Search for the cell housing the specified text and yield its (x, y) center coordinate. 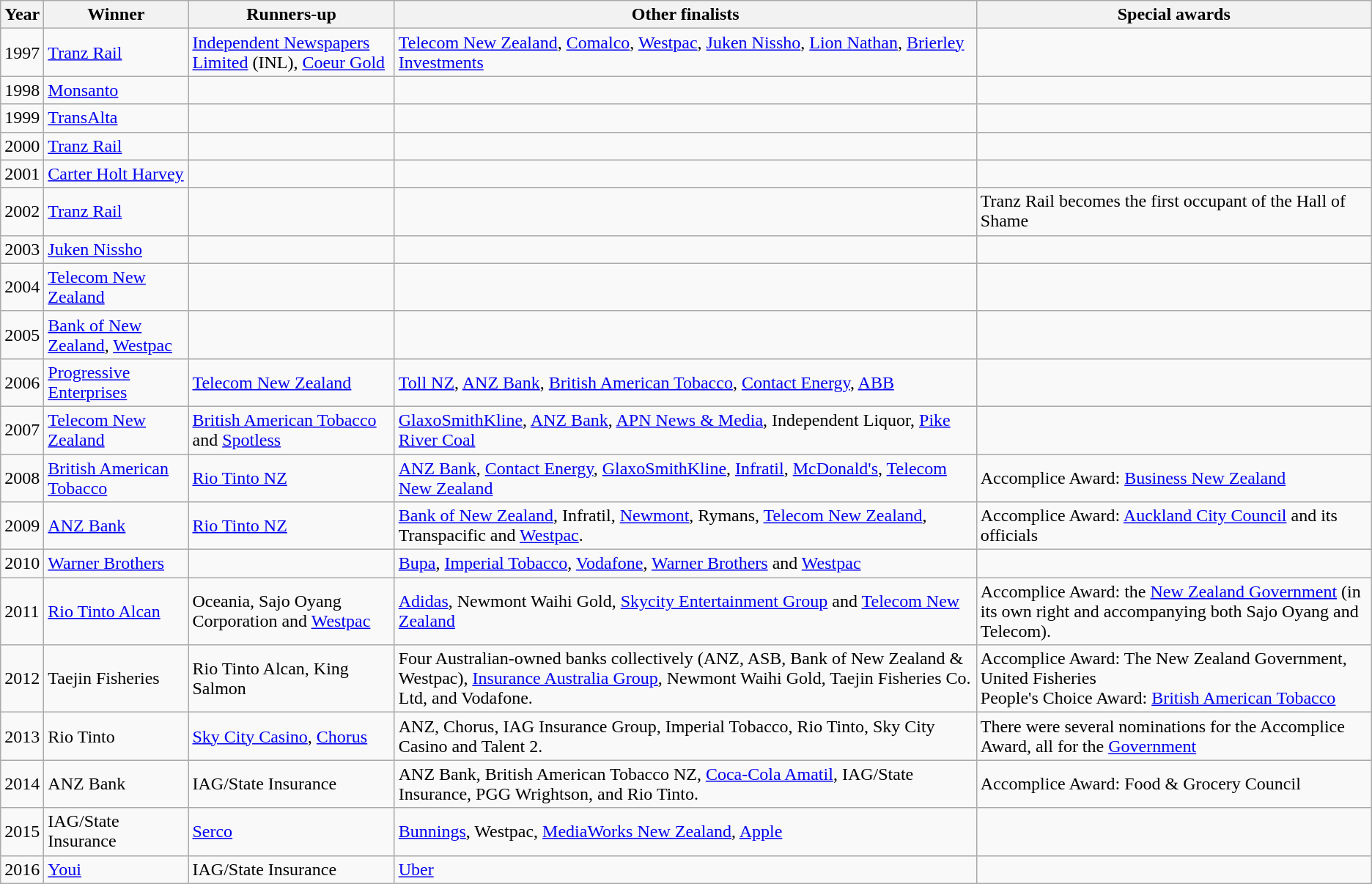
Winner (116, 15)
Uber (685, 869)
Rio Tinto (116, 736)
Bupa, Imperial Tobacco, Vodafone, Warner Brothers and Westpac (685, 564)
British American Tobacco and Spotless (292, 430)
2002 (22, 211)
2013 (22, 736)
Accomplice Award: the New Zealand Government (in its own right and accompanying both Sajo Oyang and Telecom). (1174, 611)
Bank of New Zealand, Infratil, Newmont, Rymans, Telecom New Zealand, Transpacific and Westpac. (685, 526)
Runners-up (292, 15)
2010 (22, 564)
ANZ, Chorus, IAG Insurance Group, Imperial Tobacco, Rio Tinto, Sky City Casino and Talent 2. (685, 736)
ANZ Bank, Contact Energy, GlaxoSmithKline, Infratil, McDonald's, Telecom New Zealand (685, 478)
Accomplice Award: The New Zealand Government, United FisheriesPeople's Choice Award: British American Tobacco (1174, 679)
Juken Nissho (116, 249)
Warner Brothers (116, 564)
2004 (22, 287)
Taejin Fisheries (116, 679)
2016 (22, 869)
2003 (22, 249)
TransAlta (116, 118)
Toll NZ, ANZ Bank, British American Tobacco, Contact Energy, ABB (685, 383)
Bunnings, Westpac, MediaWorks New Zealand, Apple (685, 831)
Special awards (1174, 15)
1999 (22, 118)
Rio Tinto Alcan (116, 611)
2014 (22, 784)
Serco (292, 831)
2012 (22, 679)
GlaxoSmithKline, ANZ Bank, APN News & Media, Independent Liquor, Pike River Coal (685, 430)
Rio Tinto Alcan, King Salmon (292, 679)
Progressive Enterprises (116, 383)
Independent Newspapers Limited (INL), Coeur Gold (292, 53)
Oceania, Sajo Oyang Corporation and Westpac (292, 611)
There were several nominations for the Accomplice Award, all for the Government (1174, 736)
ANZ Bank, British American Tobacco NZ, Coca-Cola Amatil, IAG/State Insurance, PGG Wrightson, and Rio Tinto. (685, 784)
Monsanto (116, 90)
2011 (22, 611)
Carter Holt Harvey (116, 174)
British American Tobacco (116, 478)
2000 (22, 146)
2008 (22, 478)
Adidas, Newmont Waihi Gold, Skycity Entertainment Group and Telecom New Zealand (685, 611)
Accomplice Award: Food & Grocery Council (1174, 784)
2009 (22, 526)
Sky City Casino, Chorus (292, 736)
Other finalists (685, 15)
2015 (22, 831)
1998 (22, 90)
2007 (22, 430)
Tranz Rail becomes the first occupant of the Hall of Shame (1174, 211)
Year (22, 15)
1997 (22, 53)
Bank of New Zealand, Westpac (116, 334)
2001 (22, 174)
2006 (22, 383)
Youi (116, 869)
Accomplice Award: Auckland City Council and its officials (1174, 526)
Telecom New Zealand, Comalco, Westpac, Juken Nissho, Lion Nathan, Brierley Investments (685, 53)
2005 (22, 334)
Accomplice Award: Business New Zealand (1174, 478)
